Find where the given text appears and provide that cell's center as [x, y] coordinate. 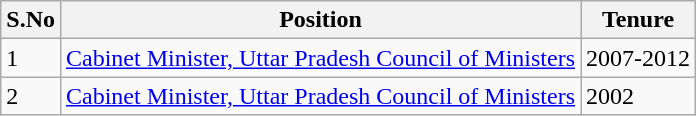
S.No [31, 20]
2002 [638, 96]
2007-2012 [638, 58]
1 [31, 58]
Position [320, 20]
Tenure [638, 20]
2 [31, 96]
